Find where the given text appears and provide that cell's center as (X, Y) coordinate. 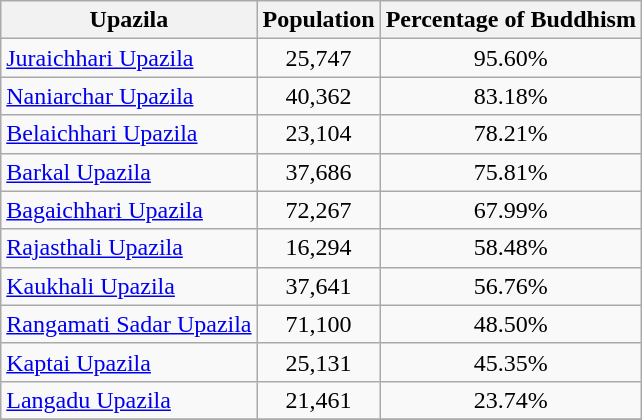
Upazila (129, 20)
25,131 (318, 362)
83.18% (510, 96)
Bagaichhari Upazila (129, 210)
25,747 (318, 58)
Belaichhari Upazila (129, 134)
Kaptai Upazila (129, 362)
37,641 (318, 286)
78.21% (510, 134)
23,104 (318, 134)
45.35% (510, 362)
Juraichhari Upazila (129, 58)
Barkal Upazila (129, 172)
58.48% (510, 248)
67.99% (510, 210)
71,100 (318, 324)
Rajasthali Upazila (129, 248)
23.74% (510, 400)
Population (318, 20)
56.76% (510, 286)
21,461 (318, 400)
48.50% (510, 324)
Rangamati Sadar Upazila (129, 324)
95.60% (510, 58)
Kaukhali Upazila (129, 286)
Percentage of Buddhism (510, 20)
Langadu Upazila (129, 400)
37,686 (318, 172)
72,267 (318, 210)
75.81% (510, 172)
40,362 (318, 96)
Naniarchar Upazila (129, 96)
16,294 (318, 248)
